Return the (X, Y) coordinate for the center point of the cell that contains the specified text.  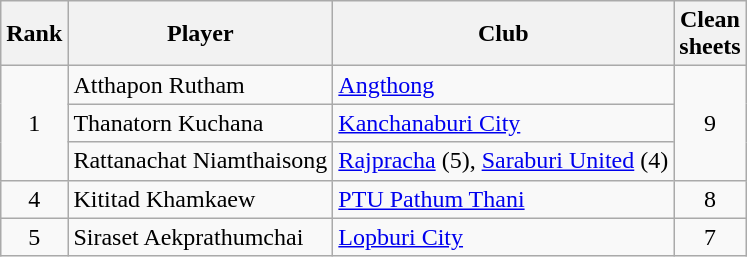
Rattanachat Niamthaisong (200, 161)
Lopburi City (504, 237)
Rank (34, 34)
7 (710, 237)
Angthong (504, 85)
4 (34, 199)
Kititad Khamkaew (200, 199)
Kanchanaburi City (504, 123)
Cleansheets (710, 34)
Siraset Aekprathumchai (200, 237)
8 (710, 199)
9 (710, 123)
Club (504, 34)
5 (34, 237)
Thanatorn Kuchana (200, 123)
Rajpracha (5), Saraburi United (4) (504, 161)
Player (200, 34)
Atthapon Rutham (200, 85)
PTU Pathum Thani (504, 199)
1 (34, 123)
